Provide the (X, Y) coordinate of the cell's center where the given text is located.  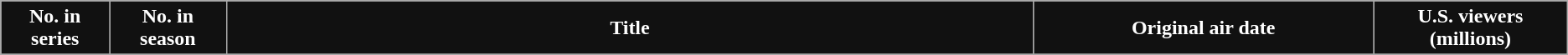
Title (630, 28)
Original air date (1204, 28)
No. inseries (55, 28)
No. inseason (168, 28)
U.S. viewers(millions) (1471, 28)
